Scan for the cell matching the given text and deliver its [X, Y] coordinate at center. 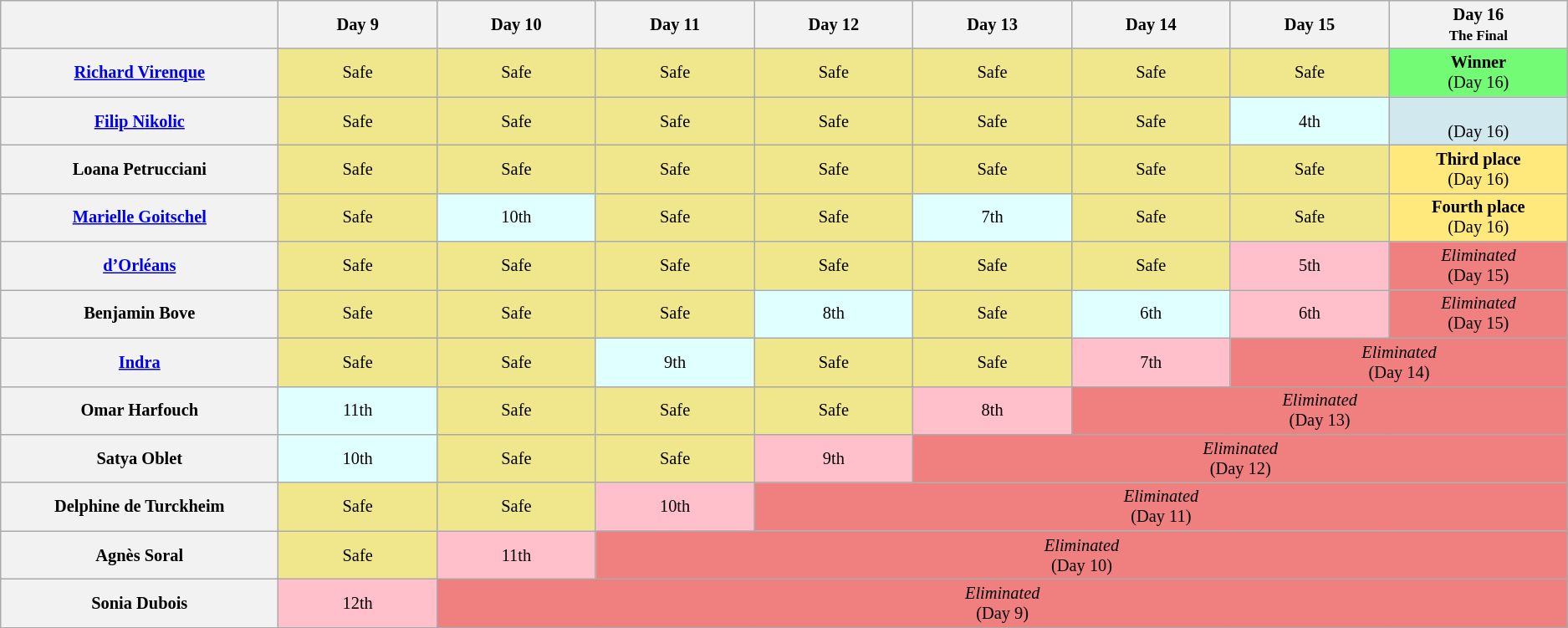
Day 9 [358, 24]
Eliminated (Day 14) [1399, 362]
Fourth place (Day 16) [1479, 217]
Day 13 [993, 24]
Eliminated(Day 15) [1479, 266]
Indra [140, 362]
Eliminated (Day 10) [1082, 555]
Richard Virenque [140, 73]
Day 14 [1151, 24]
Third place (Day 16) [1479, 169]
4th [1310, 121]
Filip Nikolic [140, 121]
Satya Oblet [140, 458]
Omar Harfouch [140, 411]
Marielle Goitschel [140, 217]
Sonia Dubois [140, 603]
Agnès Soral [140, 555]
Day 11 [675, 24]
Eliminated (Day 11) [1161, 507]
12th [358, 603]
Eliminated (Day 13) [1320, 411]
Eliminated (Day 15) [1479, 314]
Delphine de Turckheim [140, 507]
Day 15 [1310, 24]
Winner (Day 16) [1479, 73]
5th [1310, 266]
d’Orléans [140, 266]
Eliminated (Day 9) [1003, 603]
Day 16The Final [1479, 24]
Eliminated (Day 12) [1241, 458]
Loana Petrucciani [140, 169]
Benjamin Bove [140, 314]
Day 12 [834, 24]
(Day 16) [1479, 121]
Day 10 [517, 24]
